Locate the cell with the specified text and output its (x, y) center coordinate. 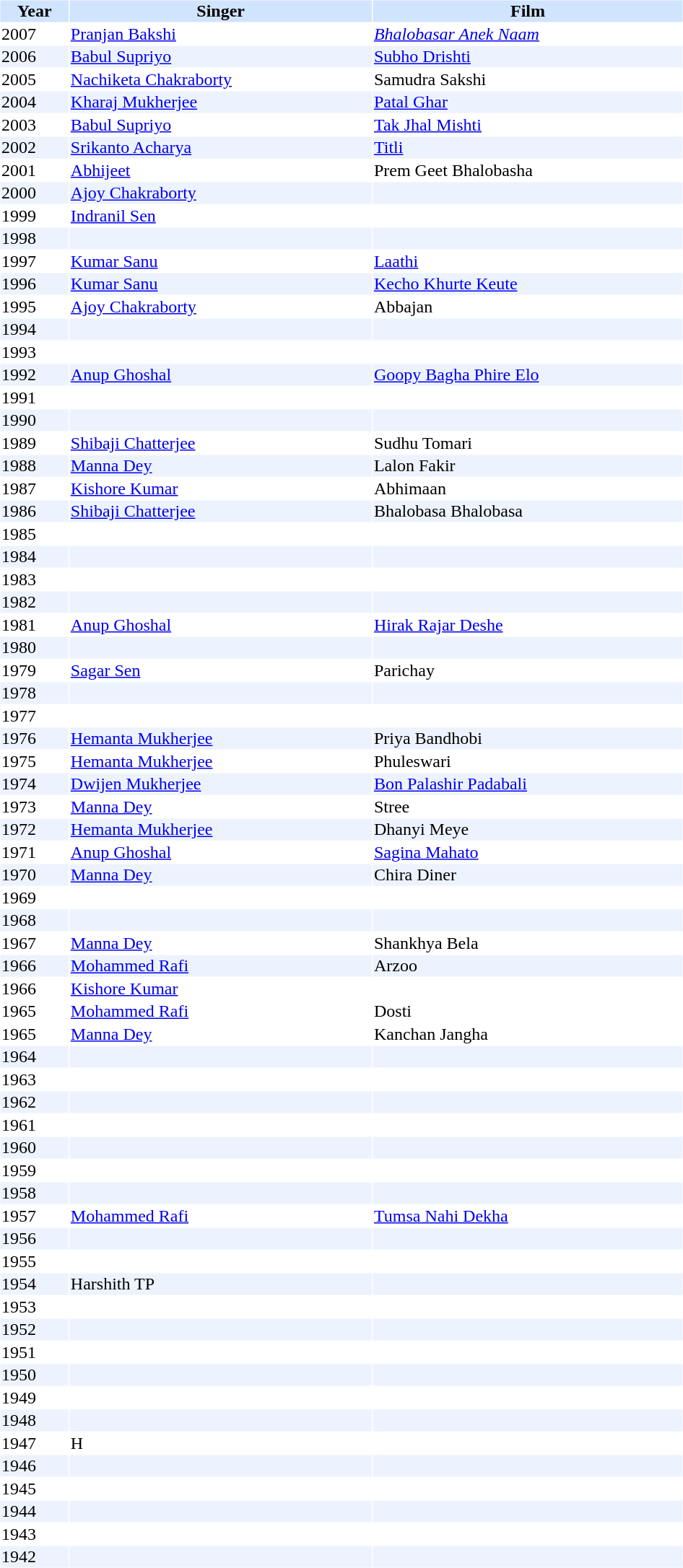
Dosti (527, 1011)
1957 (34, 1216)
2002 (34, 148)
Singer (221, 11)
1967 (34, 943)
Year (34, 11)
1968 (34, 920)
Harshith TP (221, 1284)
Pranjan Bakshi (221, 34)
Sagar Sen (221, 670)
Indranil Sen (221, 216)
Chira Diner (527, 875)
1942 (34, 1556)
1972 (34, 829)
1949 (34, 1398)
Subho Drishti (527, 57)
Stree (527, 807)
1953 (34, 1307)
Prem Geet Bhalobasha (527, 170)
Abhimaan (527, 489)
1962 (34, 1102)
2007 (34, 34)
1994 (34, 330)
Priya Bandhobi (527, 738)
Bon Palashir Padabali (527, 784)
Shankhya Bela (527, 943)
1980 (34, 647)
Dhanyi Meye (527, 829)
1975 (34, 761)
1995 (34, 307)
Kharaj Mukherjee (221, 102)
1985 (34, 534)
Srikanto Acharya (221, 148)
1996 (34, 284)
1998 (34, 239)
1987 (34, 489)
2000 (34, 193)
1991 (34, 398)
Patal Ghar (527, 102)
1993 (34, 352)
Bhalobasa Bhalobasa (527, 512)
1997 (34, 261)
Kanchan Jangha (527, 1034)
1982 (34, 603)
1971 (34, 852)
1960 (34, 1148)
Nachiketa Chakraborty (221, 79)
1981 (34, 625)
2001 (34, 170)
Bhalobasar Anek Naam (527, 34)
2006 (34, 57)
1943 (34, 1534)
1986 (34, 512)
1976 (34, 738)
Phuleswari (527, 761)
1983 (34, 579)
H (221, 1443)
1946 (34, 1466)
1988 (34, 465)
1989 (34, 443)
1990 (34, 421)
2005 (34, 79)
1951 (34, 1352)
1978 (34, 693)
Sudhu Tomari (527, 443)
1961 (34, 1125)
1950 (34, 1375)
Kecho Khurte Keute (527, 284)
1947 (34, 1443)
Goopy Bagha Phire Elo (527, 375)
1969 (34, 898)
1979 (34, 670)
Titli (527, 148)
1964 (34, 1057)
1999 (34, 216)
Dwijen Mukherjee (221, 784)
1958 (34, 1193)
1974 (34, 784)
1945 (34, 1489)
1984 (34, 556)
Laathi (527, 261)
1963 (34, 1079)
2003 (34, 125)
Arzoo (527, 966)
1959 (34, 1170)
Samudra Sakshi (527, 79)
1970 (34, 875)
1952 (34, 1330)
1944 (34, 1512)
1977 (34, 716)
1973 (34, 807)
Tak Jhal Mishti (527, 125)
2004 (34, 102)
Film (527, 11)
1955 (34, 1261)
Hirak Rajar Deshe (527, 625)
1956 (34, 1239)
1954 (34, 1284)
1948 (34, 1421)
Abbajan (527, 307)
Abhijeet (221, 170)
Sagina Mahato (527, 852)
Tumsa Nahi Dekha (527, 1216)
1992 (34, 375)
Lalon Fakir (527, 465)
Parichay (527, 670)
